Identify which cell holds the provided text, then report its [X, Y] central coordinate. 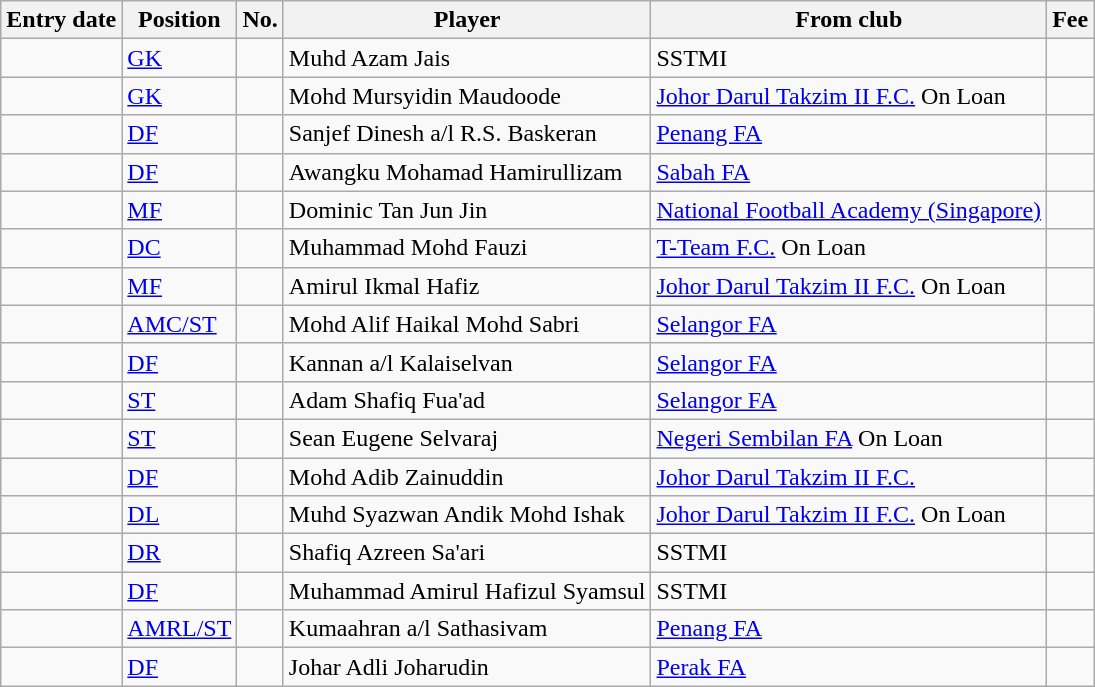
Mohd Alif Haikal Mohd Sabri [467, 324]
Adam Shafiq Fua'ad [467, 400]
DL [180, 515]
Entry date [62, 20]
Player [467, 20]
Kannan a/l Kalaiselvan [467, 362]
Negeri Sembilan FA On Loan [849, 438]
Fee [1070, 20]
Mohd Adib Zainuddin [467, 477]
No. [260, 20]
Position [180, 20]
Sean Eugene Selvaraj [467, 438]
DC [180, 248]
Sanjef Dinesh a/l R.S. Baskeran [467, 134]
Dominic Tan Jun Jin [467, 210]
Muhammad Amirul Hafizul Syamsul [467, 591]
Muhd Syazwan Andik Mohd Ishak [467, 515]
Perak FA [849, 667]
Kumaahran a/l Sathasivam [467, 629]
Muhd Azam Jais [467, 58]
Johar Adli Joharudin [467, 667]
From club [849, 20]
AMC/ST [180, 324]
AMRL/ST [180, 629]
Mohd Mursyidin Maudoode [467, 96]
Awangku Mohamad Hamirullizam [467, 172]
Johor Darul Takzim II F.C. [849, 477]
National Football Academy (Singapore) [849, 210]
DR [180, 553]
Shafiq Azreen Sa'ari [467, 553]
Sabah FA [849, 172]
T-Team F.C. On Loan [849, 248]
Muhammad Mohd Fauzi [467, 248]
Amirul Ikmal Hafiz [467, 286]
